Pinpoint the cell where the given text exists, returning its [x, y] midpoint coordinate. 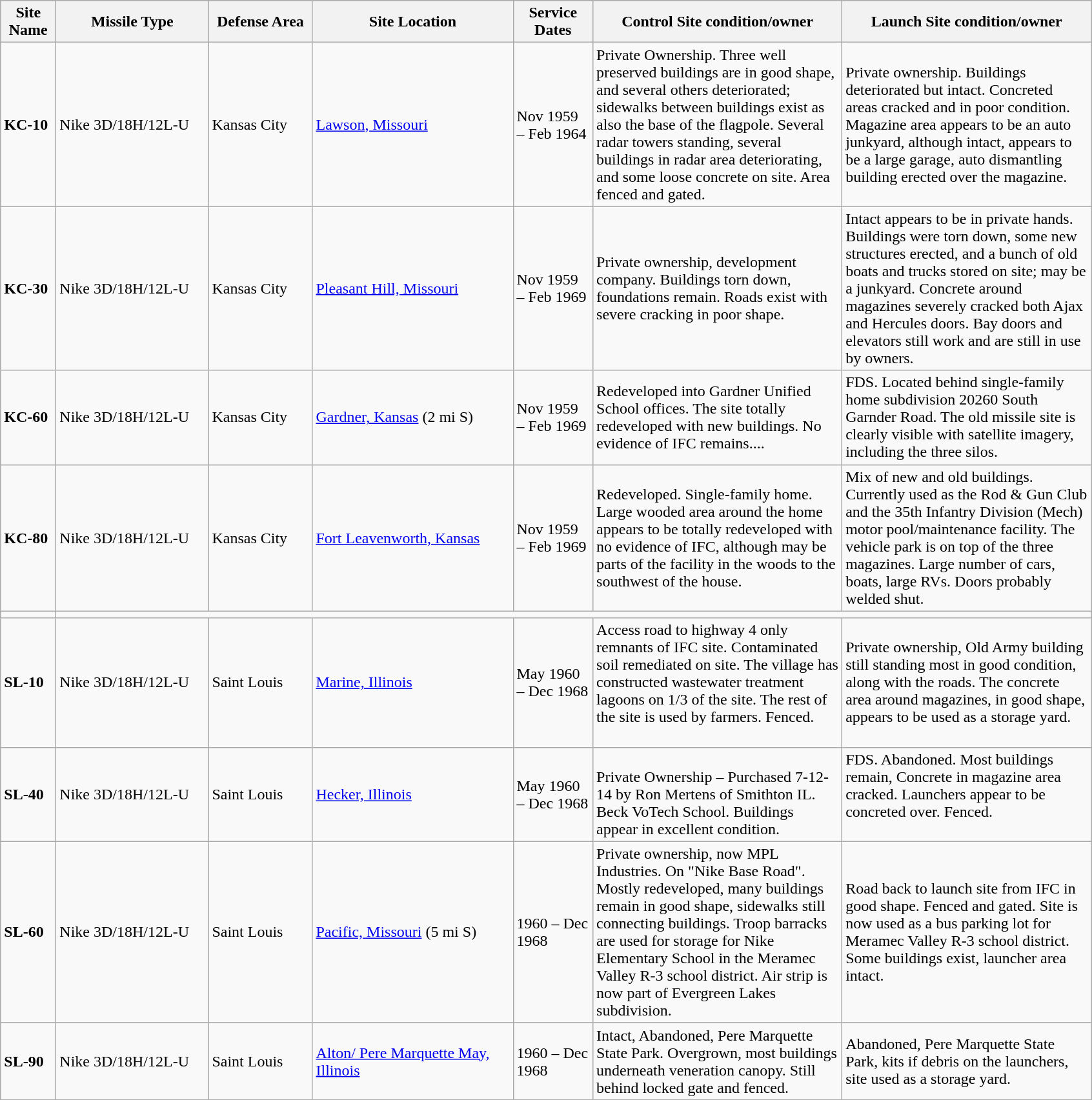
Fort Leavenworth, Kansas [413, 538]
Service Dates [553, 22]
Launch Site condition/owner [967, 22]
KC-80 [28, 538]
Site Name [28, 22]
SL-40 [28, 794]
Private Ownership – Purchased 7-12-14 by Ron Mertens of Smithton IL. Beck VoTech School. Buildings appear in excellent condition. [718, 794]
SL-60 [28, 932]
KC-60 [28, 417]
Site Location [413, 22]
Missile Type [132, 22]
Intact, Abandoned, Pere Marquette State Park. Overgrown, most buildings underneath veneration canopy. Still behind locked gate and fenced. [718, 1061]
FDS. Abandoned. Most buildings remain, Concrete in magazine area cracked. Launchers appear to be concreted over. Fenced. [967, 794]
Control Site condition/owner [718, 22]
Alton/ Pere Marquette May, Illinois [413, 1061]
KC-10 [28, 125]
Hecker, Illinois [413, 794]
Defense Area [261, 22]
SL-90 [28, 1061]
Redeveloped into Gardner Unified School offices. The site totally redeveloped with new buildings. No evidence of IFC remains.... [718, 417]
Lawson, Missouri [413, 125]
SL-10 [28, 683]
Abandoned, Pere Marquette State Park, kits if debris on the launchers, site used as a storage yard. [967, 1061]
KC-30 [28, 288]
Pacific, Missouri (5 mi S) [413, 932]
Marine, Illinois [413, 683]
Gardner, Kansas (2 mi S) [413, 417]
Pleasant Hill, Missouri [413, 288]
Private ownership, development company. Buildings torn down, foundations remain. Roads exist with severe cracking in poor shape. [718, 288]
Nov 1959 – Feb 1964 [553, 125]
